Locate the cell with the specified text and output its [x, y] center coordinate. 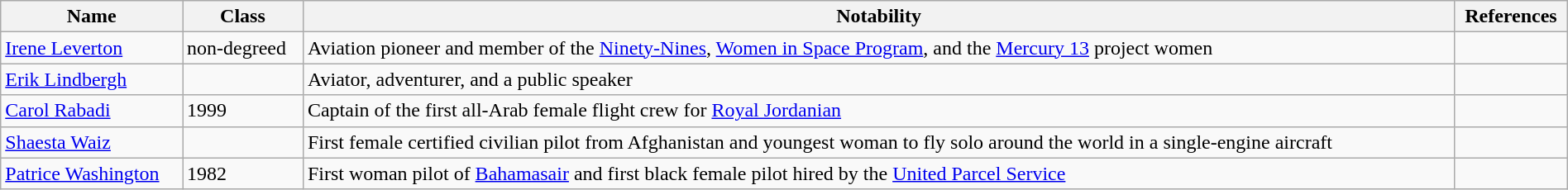
1982 [242, 173]
Shaesta Waiz [92, 142]
First woman pilot of Bahamasair and first black female pilot hired by the United Parcel Service [878, 173]
Irene Leverton [92, 48]
Name [92, 17]
1999 [242, 111]
Carol Rabadi [92, 111]
Erik Lindbergh [92, 79]
Class [242, 17]
non-degreed [242, 48]
Captain of the first all-Arab female flight crew for Royal Jordanian [878, 111]
Notability [878, 17]
Aviator, adventurer, and a public speaker [878, 79]
Aviation pioneer and member of the Ninety-Nines, Women in Space Program, and the Mercury 13 project women [878, 48]
References [1512, 17]
Patrice Washington [92, 173]
First female certified civilian pilot from Afghanistan and youngest woman to fly solo around the world in a single-engine aircraft [878, 142]
